Locate the cell with the specified text and output its [x, y] center coordinate. 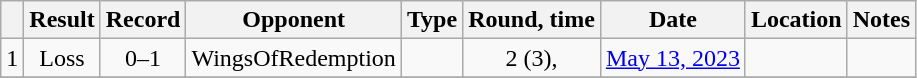
Type [432, 20]
May 13, 2023 [672, 58]
Date [672, 20]
2 (3), [532, 58]
Record [143, 20]
Loss [62, 58]
Notes [881, 20]
Location [796, 20]
Opponent [294, 20]
Result [62, 20]
Round, time [532, 20]
WingsOfRedemption [294, 58]
1 [12, 58]
0–1 [143, 58]
